Pinpoint the cell where the given text exists, returning its (X, Y) midpoint coordinate. 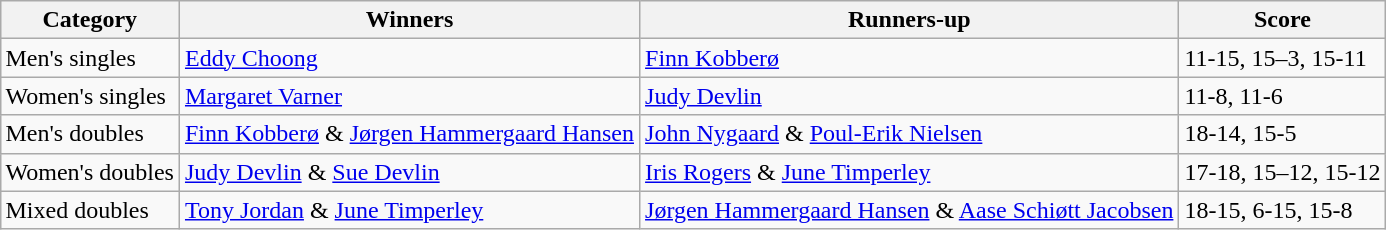
17-18, 15–12, 15-12 (1282, 172)
Category (90, 20)
11-15, 15–3, 15-11 (1282, 58)
Mixed doubles (90, 210)
Finn Kobberø (910, 58)
Women's doubles (90, 172)
Runners-up (910, 20)
Women's singles (90, 96)
Eddy Choong (409, 58)
Men's singles (90, 58)
Margaret Varner (409, 96)
Judy Devlin & Sue Devlin (409, 172)
18-15, 6-15, 15-8 (1282, 210)
Iris Rogers & June Timperley (910, 172)
Score (1282, 20)
11-8, 11-6 (1282, 96)
Tony Jordan & June Timperley (409, 210)
Winners (409, 20)
Men's doubles (90, 134)
18-14, 15-5 (1282, 134)
Finn Kobberø & Jørgen Hammergaard Hansen (409, 134)
John Nygaard & Poul-Erik Nielsen (910, 134)
Jørgen Hammergaard Hansen & Aase Schiøtt Jacobsen (910, 210)
Judy Devlin (910, 96)
